Detect which cell encompasses the target text, then output its (X, Y) center coordinate. 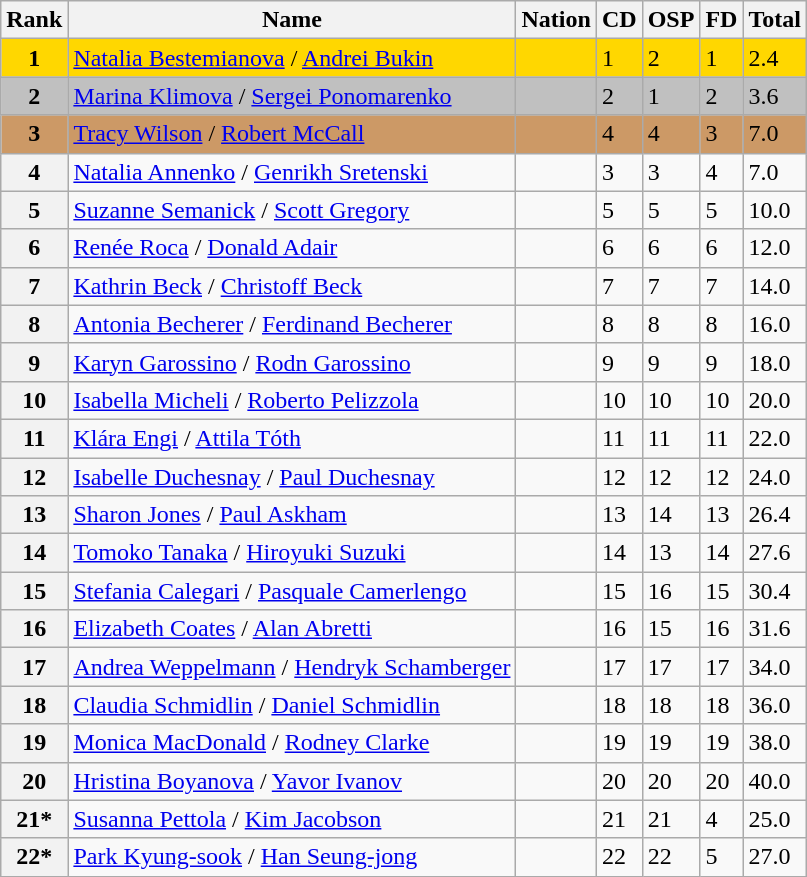
21* (34, 819)
Suzanne Semanick / Scott Gregory (292, 210)
Claudia Schmidlin / Daniel Schmidlin (292, 705)
Renée Roca / Donald Adair (292, 248)
Kathrin Beck / Christoff Beck (292, 286)
Park Kyung-sook / Han Seung-jong (292, 857)
16.0 (775, 324)
10.0 (775, 210)
Monica MacDonald / Rodney Clarke (292, 743)
22* (34, 857)
Antonia Becherer / Ferdinand Becherer (292, 324)
3.6 (775, 96)
Stefania Calegari / Pasquale Camerlengo (292, 591)
Isabelle Duchesnay / Paul Duchesnay (292, 477)
Elizabeth Coates / Alan Abretti (292, 629)
FD (722, 20)
24.0 (775, 477)
Name (292, 20)
Isabella Micheli / Roberto Pelizzola (292, 400)
31.6 (775, 629)
Karyn Garossino / Rodn Garossino (292, 362)
27.6 (775, 553)
OSP (671, 20)
34.0 (775, 667)
Total (775, 20)
Tomoko Tanaka / Hiroyuki Suzuki (292, 553)
14.0 (775, 286)
Rank (34, 20)
Andrea Weppelmann / Hendryk Schamberger (292, 667)
Klára Engi / Attila Tóth (292, 438)
40.0 (775, 781)
Nation (556, 20)
Sharon Jones / Paul Askham (292, 515)
25.0 (775, 819)
Susanna Pettola / Kim Jacobson (292, 819)
22.0 (775, 438)
20.0 (775, 400)
2.4 (775, 58)
Hristina Boyanova / Yavor Ivanov (292, 781)
30.4 (775, 591)
Tracy Wilson / Robert McCall (292, 134)
36.0 (775, 705)
Marina Klimova / Sergei Ponomarenko (292, 96)
18.0 (775, 362)
26.4 (775, 515)
Natalia Bestemianova / Andrei Bukin (292, 58)
12.0 (775, 248)
CD (619, 20)
27.0 (775, 857)
38.0 (775, 743)
Natalia Annenko / Genrikh Sretenski (292, 172)
